For the text-containing cell, return its midpoint in (x, y) coordinate format. 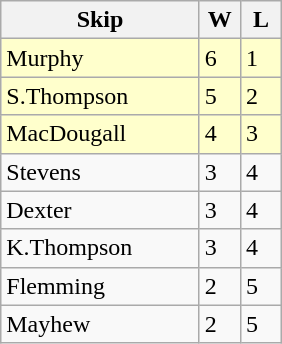
1 (260, 58)
L (260, 20)
S.Thompson (100, 96)
Skip (100, 20)
Flemming (100, 286)
W (220, 20)
Murphy (100, 58)
Dexter (100, 210)
MacDougall (100, 134)
Stevens (100, 172)
K.Thompson (100, 248)
Mayhew (100, 324)
6 (220, 58)
